Scan for the cell matching the given text and deliver its (x, y) coordinate at center. 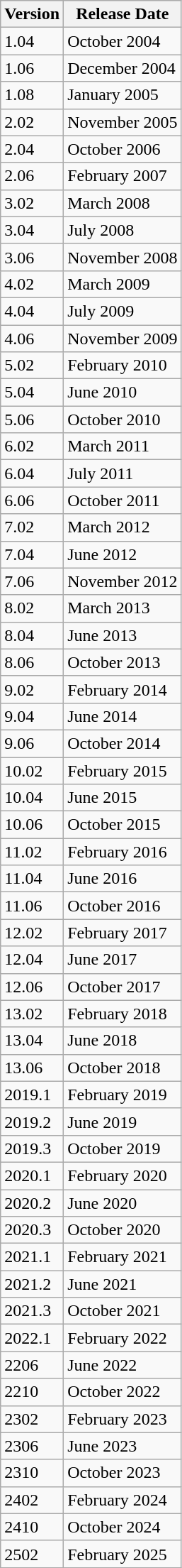
July 2008 (123, 230)
October 2022 (123, 1392)
1.06 (33, 68)
4.02 (33, 284)
October 2019 (123, 1148)
1.04 (33, 41)
June 2023 (123, 1446)
November 2005 (123, 122)
October 2010 (123, 420)
2302 (33, 1419)
February 2020 (123, 1175)
11.04 (33, 879)
October 2017 (123, 987)
9.02 (33, 689)
6.02 (33, 446)
March 2012 (123, 527)
9.04 (33, 716)
Release Date (123, 14)
July 2009 (123, 311)
7.04 (33, 554)
2.04 (33, 149)
5.04 (33, 393)
2021.1 (33, 1257)
2502 (33, 1554)
3.06 (33, 257)
8.02 (33, 608)
2020.2 (33, 1203)
2306 (33, 1446)
October 2024 (123, 1527)
June 2014 (123, 716)
9.06 (33, 743)
February 2015 (123, 770)
7.02 (33, 527)
13.04 (33, 1041)
2206 (33, 1365)
October 2014 (123, 743)
February 2023 (123, 1419)
2021.2 (33, 1284)
4.04 (33, 311)
February 2010 (123, 366)
13.02 (33, 1014)
February 2024 (123, 1500)
March 2009 (123, 284)
2019.1 (33, 1095)
2021.3 (33, 1311)
October 2021 (123, 1311)
July 2011 (123, 473)
October 2011 (123, 500)
June 2016 (123, 879)
February 2016 (123, 852)
November 2008 (123, 257)
February 2025 (123, 1554)
10.06 (33, 825)
2410 (33, 1527)
June 2012 (123, 554)
October 2006 (123, 149)
June 2022 (123, 1365)
February 2019 (123, 1095)
5.02 (33, 366)
8.06 (33, 662)
February 2017 (123, 933)
11.02 (33, 852)
October 2004 (123, 41)
5.06 (33, 420)
12.06 (33, 987)
November 2012 (123, 581)
February 2021 (123, 1257)
2310 (33, 1473)
February 2014 (123, 689)
4.06 (33, 339)
12.02 (33, 933)
10.02 (33, 770)
October 2020 (123, 1230)
January 2005 (123, 95)
February 2022 (123, 1338)
6.04 (33, 473)
June 2018 (123, 1041)
June 2017 (123, 960)
2020.3 (33, 1230)
June 2021 (123, 1284)
March 2013 (123, 608)
March 2008 (123, 203)
2.06 (33, 176)
June 2010 (123, 393)
June 2013 (123, 635)
February 2018 (123, 1014)
November 2009 (123, 339)
October 2018 (123, 1068)
6.06 (33, 500)
3.02 (33, 203)
11.06 (33, 906)
December 2004 (123, 68)
June 2019 (123, 1122)
12.04 (33, 960)
2019.3 (33, 1148)
June 2015 (123, 798)
1.08 (33, 95)
2402 (33, 1500)
October 2013 (123, 662)
2019.2 (33, 1122)
2022.1 (33, 1338)
Version (33, 14)
February 2007 (123, 176)
October 2023 (123, 1473)
13.06 (33, 1068)
2.02 (33, 122)
3.04 (33, 230)
October 2016 (123, 906)
7.06 (33, 581)
October 2015 (123, 825)
10.04 (33, 798)
2020.1 (33, 1175)
March 2011 (123, 446)
8.04 (33, 635)
2210 (33, 1392)
June 2020 (123, 1203)
